Identify which cell holds the provided text, then report its [X, Y] central coordinate. 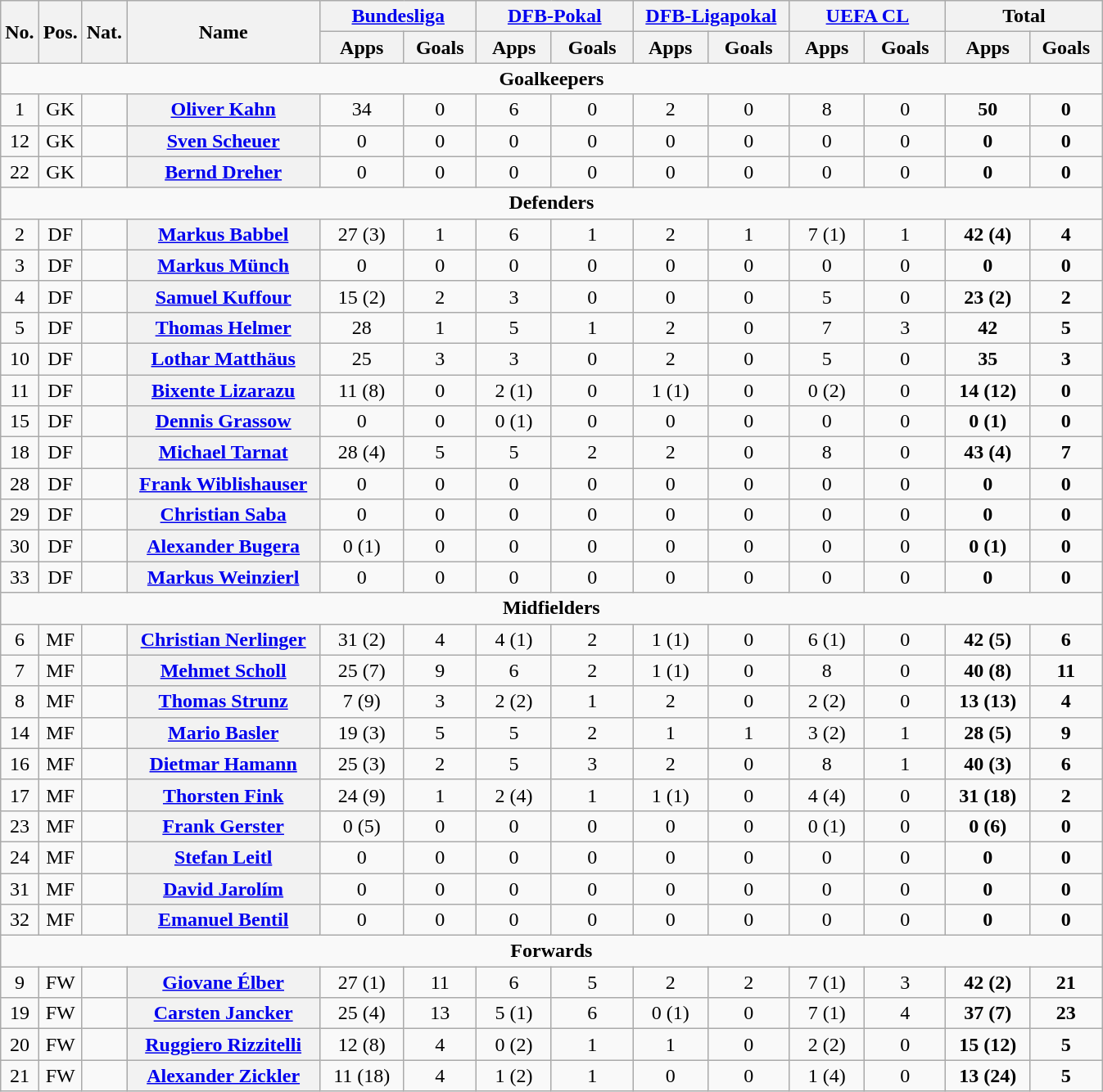
13 [441, 1013]
Markus Babbel [224, 234]
Dennis Grassow [224, 422]
Frank Wiblishauser [224, 484]
Sven Scheuer [224, 141]
15 (12) [988, 1045]
27 (3) [362, 234]
11 (8) [362, 390]
25 (3) [362, 764]
Markus Münch [224, 265]
17 [20, 795]
4 (4) [827, 795]
33 [20, 577]
No. [20, 32]
DFB-Pokal [555, 16]
Thomas Strunz [224, 702]
10 [20, 359]
5 (1) [514, 1013]
19 (3) [362, 733]
18 [20, 453]
2 (4) [514, 795]
25 (4) [362, 1013]
42 [988, 327]
Bixente Lizarazu [224, 390]
Oliver Kahn [224, 110]
Mehmet Scholl [224, 670]
Bernd Dreher [224, 172]
28 (5) [988, 733]
12 [20, 141]
24 (9) [362, 795]
42 (2) [988, 982]
Total [1024, 16]
Defenders [552, 203]
1 (4) [827, 1076]
34 [362, 110]
40 (3) [988, 764]
Name [224, 32]
Thomas Helmer [224, 327]
Bundesliga [398, 16]
31 [20, 888]
Frank Gerster [224, 826]
6 (1) [827, 639]
Goalkeepers [552, 79]
32 [20, 920]
Christian Saba [224, 515]
15 [20, 422]
16 [20, 764]
11 (18) [362, 1076]
35 [988, 359]
14 [20, 733]
Lothar Matthäus [224, 359]
Forwards [552, 951]
27 (1) [362, 982]
Mario Basler [224, 733]
31 (2) [362, 639]
Dietmar Hamann [224, 764]
David Jarolím [224, 888]
22 [20, 172]
Markus Weinzierl [224, 577]
42 (4) [988, 234]
Giovane Élber [224, 982]
Samuel Kuffour [224, 296]
UEFA CL [868, 16]
15 (2) [362, 296]
2 (1) [514, 390]
50 [988, 110]
Midfielders [552, 608]
Michael Tarnat [224, 453]
19 [20, 1013]
Emanuel Bentil [224, 920]
31 (18) [988, 795]
Pos. [61, 32]
23 (2) [988, 296]
14 (12) [988, 390]
Stefan Leitl [224, 857]
0 (5) [362, 826]
12 (8) [362, 1045]
7 (9) [362, 702]
13 (24) [988, 1076]
43 (4) [988, 453]
Alexander Bugera [224, 546]
42 (5) [988, 639]
37 (7) [988, 1013]
Christian Nerlinger [224, 639]
29 [20, 515]
25 (7) [362, 670]
4 (1) [514, 639]
1 (2) [514, 1076]
28 (4) [362, 453]
Nat. [104, 32]
20 [20, 1045]
0 (6) [988, 826]
Thorsten Fink [224, 795]
30 [20, 546]
Alexander Zickler [224, 1076]
3 (2) [827, 733]
13 (13) [988, 702]
Carsten Jancker [224, 1013]
40 (8) [988, 670]
24 [20, 857]
25 [362, 359]
DFB-Ligapokal [711, 16]
Ruggiero Rizzitelli [224, 1045]
